Search for the cell housing the specified text and yield its (x, y) center coordinate. 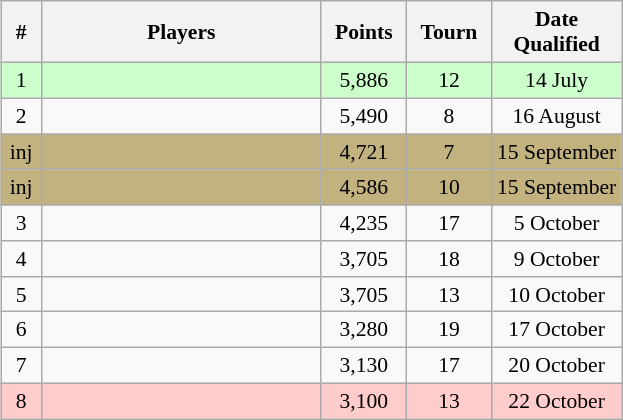
18 (448, 259)
22 October (557, 401)
4,721 (364, 152)
10 (448, 187)
17 October (557, 330)
Points (364, 32)
2 (21, 116)
4,235 (364, 223)
3,100 (364, 401)
3,280 (364, 330)
9 October (557, 259)
3 (21, 223)
1 (21, 80)
20 October (557, 365)
14 July (557, 80)
4,586 (364, 187)
12 (448, 80)
19 (448, 330)
# (21, 32)
Date Qualified (557, 32)
5,490 (364, 116)
16 August (557, 116)
4 (21, 259)
Tourn (448, 32)
5 October (557, 223)
5,886 (364, 80)
5 (21, 294)
6 (21, 330)
10 October (557, 294)
Players (181, 32)
3,130 (364, 365)
